Return the [X, Y] coordinate for the center point of the cell that contains the specified text.  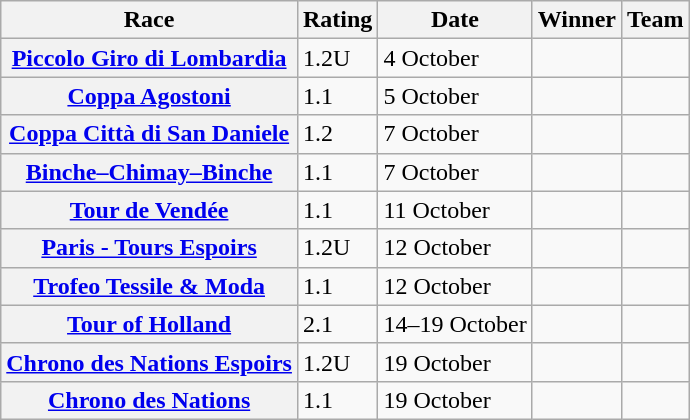
14–19 October [455, 324]
4 October [455, 58]
Race [150, 20]
Chrono des Nations Espoirs [150, 362]
2.1 [337, 324]
11 October [455, 210]
5 October [455, 96]
Binche–Chimay–Binche [150, 172]
Date [455, 20]
Tour of Holland [150, 324]
Tour de Vendée [150, 210]
Piccolo Giro di Lombardia [150, 58]
Team [656, 20]
Rating [337, 20]
Trofeo Tessile & Moda [150, 286]
Coppa Agostoni [150, 96]
Paris - Tours Espoirs [150, 248]
1.2 [337, 134]
Coppa Città di San Daniele [150, 134]
Winner [576, 20]
Chrono des Nations [150, 400]
